Find where the given text appears and provide that cell's center as (X, Y) coordinate. 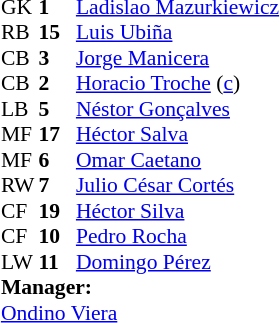
Domingo Pérez (178, 262)
Pedro Rocha (178, 237)
Jorge Manicera (178, 58)
19 (57, 211)
Manager: (140, 287)
2 (57, 83)
Omar Caetano (178, 160)
11 (57, 262)
3 (57, 58)
LW (20, 262)
Néstor Gonçalves (178, 109)
Luis Ubiña (178, 33)
RW (20, 185)
7 (57, 185)
10 (57, 237)
RB (20, 33)
Héctor Silva (178, 211)
6 (57, 160)
5 (57, 109)
17 (57, 135)
Horacio Troche (c) (178, 83)
LB (20, 109)
Julio César Cortés (178, 185)
Héctor Salva (178, 135)
15 (57, 33)
